Output the [x, y] coordinate of the center of the cell containing the given text.  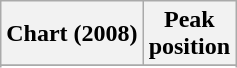
Peakposition [189, 34]
Chart (2008) [72, 34]
